Locate the cell with the specified text and output its (X, Y) center coordinate. 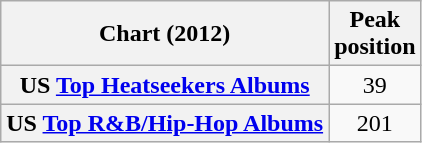
39 (375, 85)
Peakposition (375, 34)
US Top Heatseekers Albums (165, 85)
US Top R&B/Hip-Hop Albums (165, 123)
201 (375, 123)
Chart (2012) (165, 34)
